Output the [x, y] coordinate of the center of the cell containing the given text.  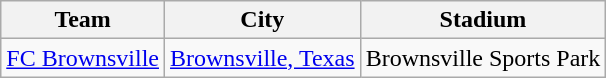
Team [83, 20]
City [263, 20]
Brownsville Sports Park [483, 58]
Brownsville, Texas [263, 58]
Stadium [483, 20]
FC Brownsville [83, 58]
